Search for the cell housing the specified text and yield its [x, y] center coordinate. 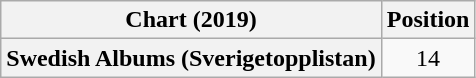
Position [428, 20]
Swedish Albums (Sverigetopplistan) [191, 58]
Chart (2019) [191, 20]
14 [428, 58]
